For the text-containing cell, return its midpoint in (x, y) coordinate format. 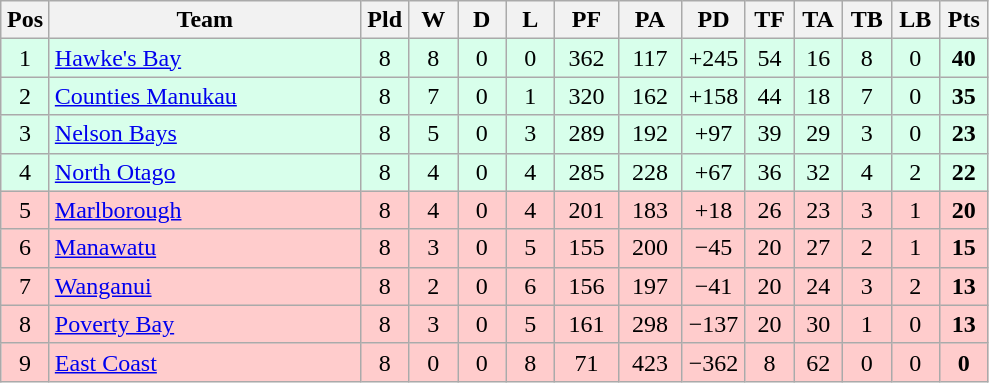
18 (818, 96)
PA (650, 20)
201 (587, 210)
24 (818, 286)
30 (818, 324)
162 (650, 96)
North Otago (204, 172)
L (530, 20)
−137 (714, 324)
200 (650, 248)
Nelson Bays (204, 134)
Poverty Bay (204, 324)
54 (770, 58)
−41 (714, 286)
35 (964, 96)
44 (770, 96)
183 (650, 210)
192 (650, 134)
9 (26, 362)
71 (587, 362)
161 (587, 324)
62 (818, 362)
423 (650, 362)
+97 (714, 134)
TA (818, 20)
197 (650, 286)
W (434, 20)
PF (587, 20)
+158 (714, 96)
−45 (714, 248)
228 (650, 172)
156 (587, 286)
Marlborough (204, 210)
Pos (26, 20)
22 (964, 172)
26 (770, 210)
289 (587, 134)
36 (770, 172)
PD (714, 20)
Wanganui (204, 286)
Pts (964, 20)
16 (818, 58)
155 (587, 248)
15 (964, 248)
40 (964, 58)
D (482, 20)
285 (587, 172)
TF (770, 20)
32 (818, 172)
117 (650, 58)
362 (587, 58)
Hawke's Bay (204, 58)
27 (818, 248)
East Coast (204, 362)
298 (650, 324)
−362 (714, 362)
29 (818, 134)
TB (866, 20)
+67 (714, 172)
Pld (384, 20)
+18 (714, 210)
+245 (714, 58)
LB (916, 20)
Counties Manukau (204, 96)
Manawatu (204, 248)
Team (204, 20)
39 (770, 134)
320 (587, 96)
